Find where the given text appears and provide that cell's center as [x, y] coordinate. 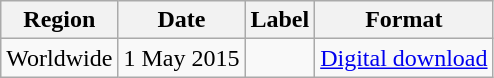
Date [182, 20]
Format [404, 20]
Worldwide [60, 58]
Label [280, 20]
Digital download [404, 58]
Region [60, 20]
1 May 2015 [182, 58]
